Extract the (X, Y) coordinate from the center of the cell holding the provided text.  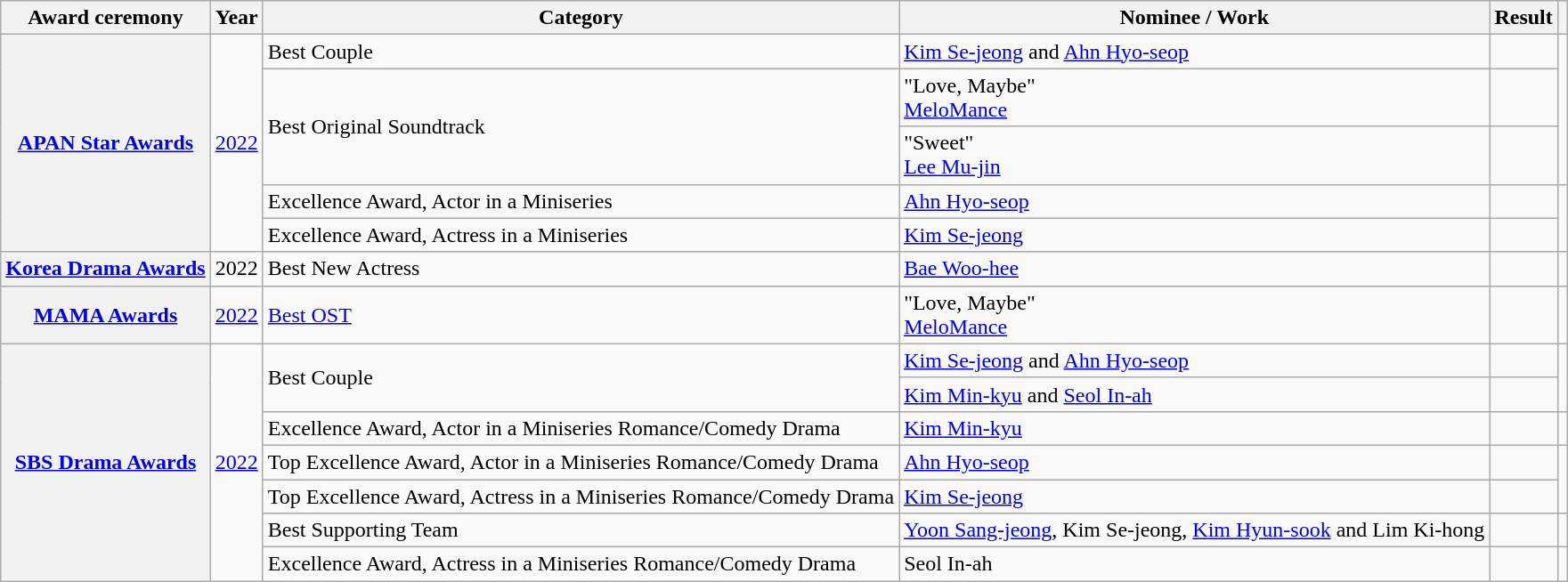
Award ceremony (105, 18)
Kim Min-kyu and Seol In-ah (1195, 394)
Result (1523, 18)
Korea Drama Awards (105, 269)
Year (237, 18)
Best OST (581, 315)
Yoon Sang-jeong, Kim Se-jeong, Kim Hyun-sook and Lim Ki-hong (1195, 530)
Category (581, 18)
SBS Drama Awards (105, 462)
"Sweet"Lee Mu-jin (1195, 155)
Excellence Award, Actress in a Miniseries (581, 235)
Top Excellence Award, Actor in a Miniseries Romance/Comedy Drama (581, 462)
Seol In-ah (1195, 564)
MAMA Awards (105, 315)
Best Supporting Team (581, 530)
Excellence Award, Actor in a Miniseries Romance/Comedy Drama (581, 428)
Excellence Award, Actress in a Miniseries Romance/Comedy Drama (581, 564)
Best Original Soundtrack (581, 126)
APAN Star Awards (105, 143)
Bae Woo-hee (1195, 269)
Kim Min-kyu (1195, 428)
Nominee / Work (1195, 18)
Best New Actress (581, 269)
Excellence Award, Actor in a Miniseries (581, 201)
Top Excellence Award, Actress in a Miniseries Romance/Comedy Drama (581, 496)
